Detect which cell encompasses the target text, then output its (x, y) center coordinate. 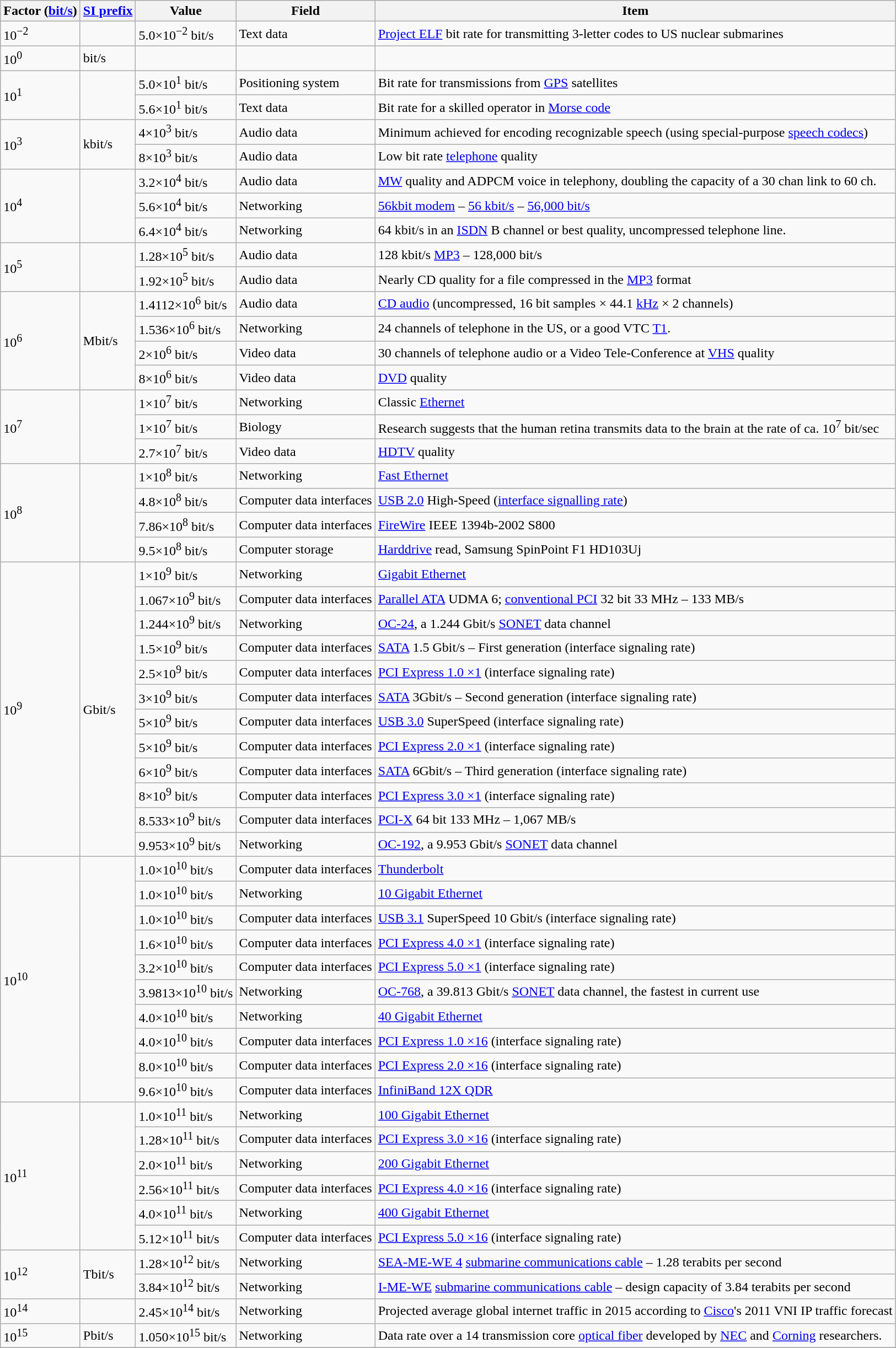
SATA 3Gbit/s – Second generation (interface signaling rate) (635, 697)
Biology (305, 427)
1×109 bit/s (186, 574)
Project ELF bit rate for transmitting 3-letter codes to US nuclear submarines (635, 34)
8.0×1010 bit/s (186, 1065)
1.067×109 bit/s (186, 599)
SI prefix (108, 11)
PCI Express 3.0 ×16 (interface signaling rate) (635, 1139)
1.5×109 bit/s (186, 648)
1011 (41, 1175)
SEA-ME-WE 4 submarine communications cable – 1.28 terabits per second (635, 1263)
8×109 bit/s (186, 795)
CD audio (uncompressed, 16 bit samples × 44.1 kHz × 2 channels) (635, 304)
24 channels of telephone in the US, or a good VTC T1. (635, 329)
1.244×109 bit/s (186, 623)
9.5×108 bit/s (186, 549)
3.9813×1010 bit/s (186, 991)
109 (41, 709)
5.6×101 bit/s (186, 107)
PCI Express 5.0 ×16 (interface signaling rate) (635, 1237)
3×109 bit/s (186, 697)
10 Gigabit Ethernet (635, 893)
PCI Express 4.0 ×1 (interface signaling rate) (635, 943)
10−2 (41, 34)
Low bit rate telephone quality (635, 157)
PCI Express 5.0 ×1 (interface signaling rate) (635, 967)
4×103 bit/s (186, 132)
Data rate over a 14 transmission core optical fiber developed by NEC and Corning researchers. (635, 1335)
Nearly CD quality for a file compressed in the MP3 format (635, 279)
PCI-X 64 bit 133 MHz – 1,067 MB/s (635, 820)
107 (41, 427)
1012 (41, 1275)
Item (635, 11)
PCI Express 1.0 ×1 (interface signaling rate) (635, 673)
PCI Express 2.0 ×1 (interface signaling rate) (635, 746)
DVD quality (635, 378)
Value (186, 11)
1.4112×106 bit/s (186, 304)
8×106 bit/s (186, 378)
1.050×1015 bit/s (186, 1335)
MW quality and ADPCM voice in telephony, doubling the capacity of a 30 chan link to 60 ch. (635, 181)
5.0×10−2 bit/s (186, 34)
8×103 bit/s (186, 157)
Research suggests that the human retina transmits data to the brain at the rate of ca. 107 bit/sec (635, 427)
1.92×105 bit/s (186, 279)
200 Gigabit Ethernet (635, 1163)
1015 (41, 1335)
Gbit/s (108, 709)
1.536×106 bit/s (186, 329)
4.8×108 bit/s (186, 501)
105 (41, 267)
128 kbit/s MP3 – 128,000 bit/s (635, 255)
PCI Express 3.0 ×1 (interface signaling rate) (635, 795)
6×109 bit/s (186, 771)
kbit/s (108, 144)
3.2×1010 bit/s (186, 967)
Mbit/s (108, 341)
106 (41, 341)
bit/s (108, 58)
PCI Express 4.0 ×16 (interface signaling rate) (635, 1189)
5.0×101 bit/s (186, 83)
FireWire IEEE 1394b-2002 S800 (635, 525)
2.56×1011 bit/s (186, 1189)
5.12×1011 bit/s (186, 1237)
Fast Ethernet (635, 476)
6.4×104 bit/s (186, 230)
2×106 bit/s (186, 353)
InfiniBand 12X QDR (635, 1091)
2.45×1014 bit/s (186, 1311)
1014 (41, 1311)
1.28×1012 bit/s (186, 1263)
1.28×1011 bit/s (186, 1139)
2.7×107 bit/s (186, 451)
OC-768, a 39.813 Gbit/s SONET data channel, the fastest in current use (635, 991)
64 kbit/s in an ISDN B channel or best quality, uncompressed telephone line. (635, 230)
104 (41, 206)
HDTV quality (635, 451)
4.0×1011 bit/s (186, 1213)
Factor (bit/s) (41, 11)
108 (41, 513)
56kbit modem – 56 kbit/s – 56,000 bit/s (635, 206)
Bit rate for transmissions from GPS satellites (635, 83)
Computer storage (305, 549)
7.86×108 bit/s (186, 525)
Tbit/s (108, 1275)
1×108 bit/s (186, 476)
OC-24, a 1.244 Gbit/s SONET data channel (635, 623)
1.28×105 bit/s (186, 255)
1.6×1010 bit/s (186, 943)
3.84×1012 bit/s (186, 1287)
USB 2.0 High-Speed (interface signalling rate) (635, 501)
9.953×109 bit/s (186, 845)
100 (41, 58)
5.6×104 bit/s (186, 206)
30 channels of telephone audio or a Video Tele-Conference at VHS quality (635, 353)
103 (41, 144)
400 Gigabit Ethernet (635, 1213)
Pbit/s (108, 1335)
PCI Express 1.0 ×16 (interface signaling rate) (635, 1041)
101 (41, 95)
Gigabit Ethernet (635, 574)
Classic Ethernet (635, 402)
3.2×104 bit/s (186, 181)
40 Gigabit Ethernet (635, 1017)
PCI Express 2.0 ×16 (interface signaling rate) (635, 1065)
USB 3.0 SuperSpeed (interface signaling rate) (635, 721)
1010 (41, 980)
USB 3.1 SuperSpeed 10 Gbit/s (interface signaling rate) (635, 919)
Positioning system (305, 83)
SATA 1.5 Gbit/s – First generation (interface signaling rate) (635, 648)
1.0×1011 bit/s (186, 1115)
Parallel ATA UDMA 6; conventional PCI 32 bit 33 MHz – 133 MB/s (635, 599)
SATA 6Gbit/s – Third generation (interface signaling rate) (635, 771)
2.0×1011 bit/s (186, 1163)
OC-192, a 9.953 Gbit/s SONET data channel (635, 845)
2.5×109 bit/s (186, 673)
9.6×1010 bit/s (186, 1091)
Thunderbolt (635, 869)
100 Gigabit Ethernet (635, 1115)
I-ME-WE submarine communications cable – design capacity of 3.84 terabits per second (635, 1287)
Minimum achieved for encoding recognizable speech (using special-purpose speech codecs) (635, 132)
Projected average global internet traffic in 2015 according to Cisco's 2011 VNI IP traffic forecast (635, 1311)
Field (305, 11)
Bit rate for a skilled operator in Morse code (635, 107)
Harddrive read, Samsung SpinPoint F1 HD103Uj (635, 549)
8.533×109 bit/s (186, 820)
